For the text-containing cell, return its midpoint in (x, y) coordinate format. 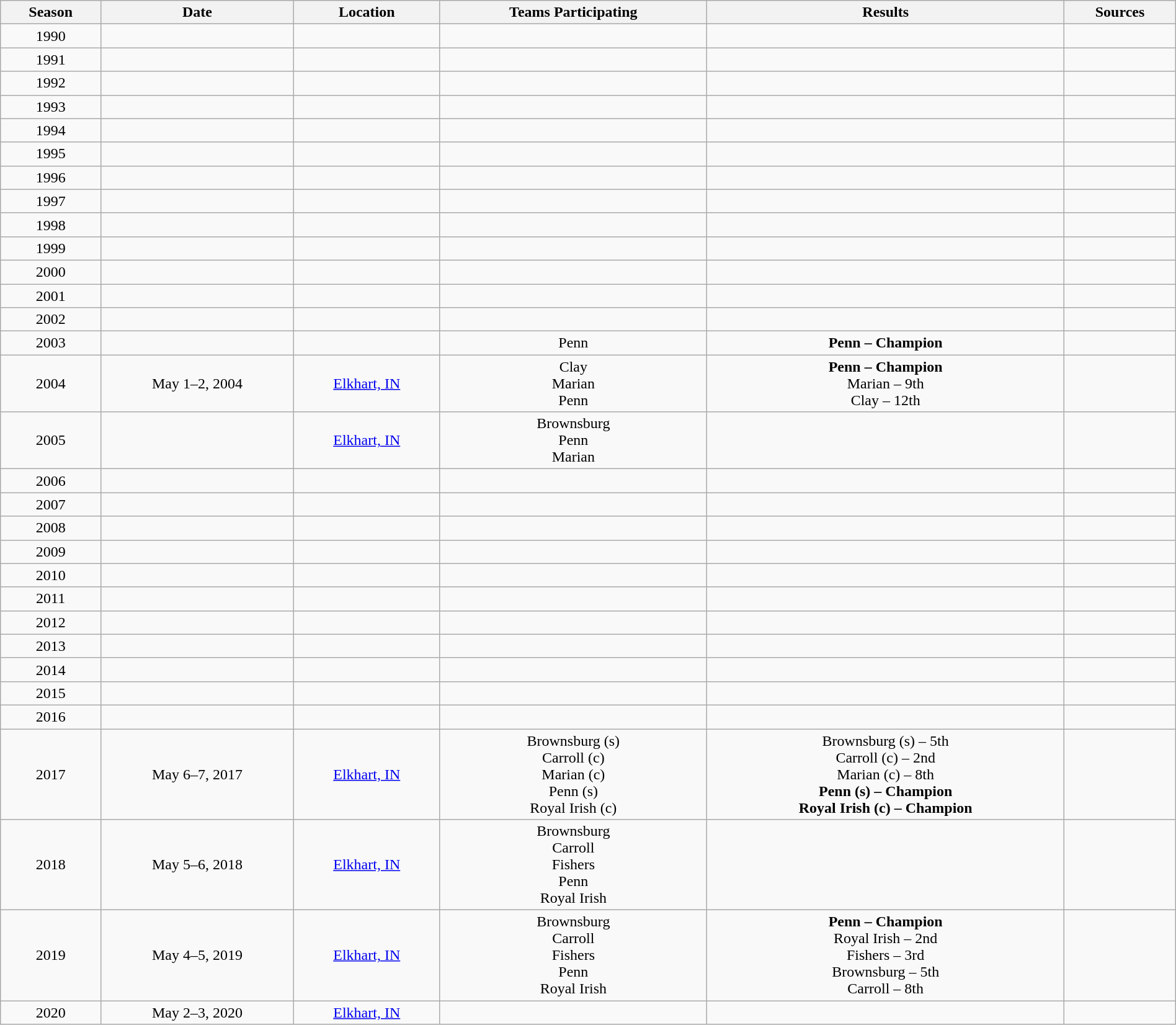
1995 (51, 154)
2014 (51, 669)
2002 (51, 320)
1990 (51, 36)
2005 (51, 441)
2016 (51, 717)
2013 (51, 646)
Brownsburg (s) – 5thCarroll (c) – 2ndMarian (c) – 8thPenn (s) – ChampionRoyal Irish (c) – Champion (886, 774)
2020 (51, 1013)
2015 (51, 693)
Penn (573, 343)
Location (367, 12)
May 6–7, 2017 (197, 774)
Penn – ChampionRoyal Irish – 2ndFishers – 3rdBrownsburg – 5thCarroll – 8th (886, 956)
2004 (51, 383)
1996 (51, 177)
2011 (51, 599)
2007 (51, 504)
1997 (51, 201)
Penn – ChampionMarian – 9thClay – 12th (886, 383)
2018 (51, 865)
2003 (51, 343)
1992 (51, 83)
Date (197, 12)
Results (886, 12)
2009 (51, 552)
Sources (1120, 12)
Penn – Champion (886, 343)
2010 (51, 575)
2000 (51, 272)
2017 (51, 774)
2012 (51, 622)
1991 (51, 60)
BrownsburgPennMarian (573, 441)
2008 (51, 528)
Teams Participating (573, 12)
2001 (51, 296)
Brownsburg (s)Carroll (c)Marian (c)Penn (s)Royal Irish (c) (573, 774)
ClayMarianPenn (573, 383)
Season (51, 12)
May 2–3, 2020 (197, 1013)
2019 (51, 956)
May 5–6, 2018 (197, 865)
1993 (51, 107)
1999 (51, 248)
1998 (51, 225)
1994 (51, 130)
May 4–5, 2019 (197, 956)
2006 (51, 481)
May 1–2, 2004 (197, 383)
